Return (x, y) of the center of cell containing provided text 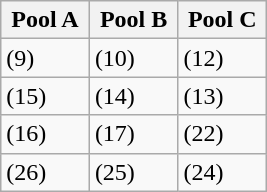
(25) (134, 172)
(9) (46, 58)
(24) (222, 172)
(26) (46, 172)
(14) (134, 96)
Pool C (222, 20)
(10) (134, 58)
(15) (46, 96)
Pool B (134, 20)
Pool A (46, 20)
(22) (222, 134)
(13) (222, 96)
(12) (222, 58)
(16) (46, 134)
(17) (134, 134)
